Provide the [X, Y] coordinate of the cell's center where the given text is located.  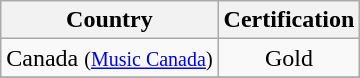
Gold [289, 58]
Certification [289, 20]
Canada (Music Canada) [110, 58]
Country [110, 20]
